Return the (X, Y) coordinate for the center point of the cell that contains the specified text.  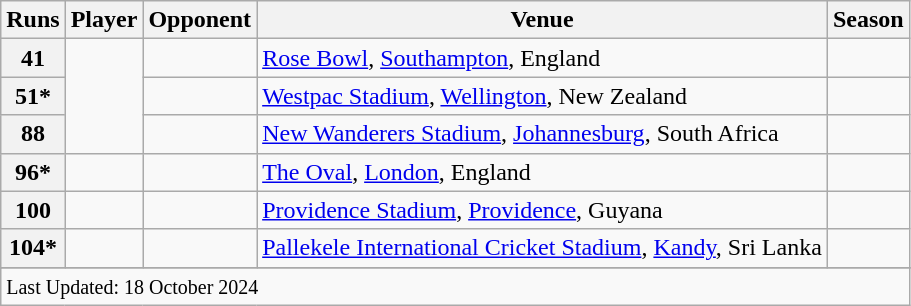
100 (33, 210)
41 (33, 58)
Last Updated: 18 October 2024 (455, 286)
88 (33, 134)
Pallekele International Cricket Stadium, Kandy, Sri Lanka (542, 248)
Opponent (200, 20)
The Oval, London, England (542, 172)
Rose Bowl, Southampton, England (542, 58)
Westpac Stadium, Wellington, New Zealand (542, 96)
Season (868, 20)
96* (33, 172)
Runs (33, 20)
Venue (542, 20)
New Wanderers Stadium, Johannesburg, South Africa (542, 134)
104* (33, 248)
Providence Stadium, Providence, Guyana (542, 210)
51* (33, 96)
Player (104, 20)
